Return [X, Y] of the center of cell containing provided text 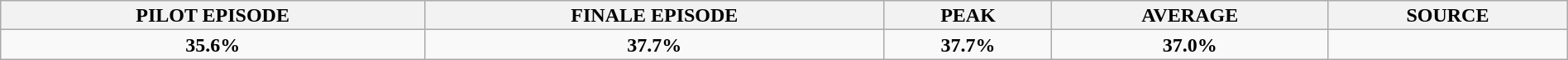
37.0% [1190, 45]
FINALE EPISODE [655, 15]
PEAK [968, 15]
AVERAGE [1190, 15]
SOURCE [1448, 15]
35.6% [213, 45]
PILOT EPISODE [213, 15]
